For the text-containing cell, return its midpoint in [X, Y] coordinate format. 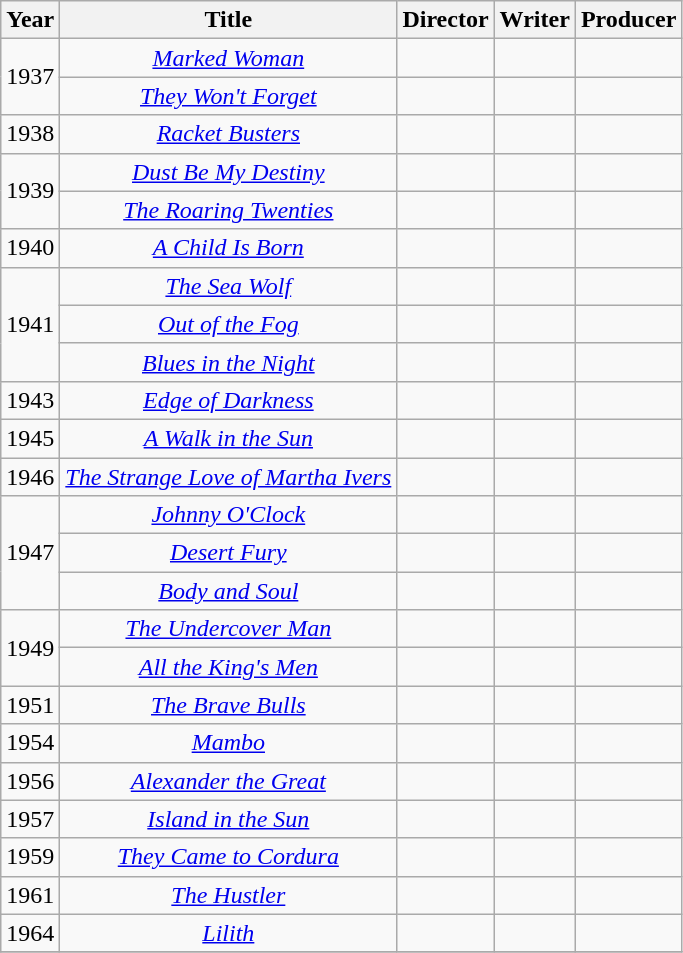
Body and Soul [228, 591]
1951 [30, 705]
1938 [30, 134]
Year [30, 20]
Marked Woman [228, 58]
1957 [30, 819]
A Walk in the Sun [228, 438]
Island in the Sun [228, 819]
Mambo [228, 743]
1939 [30, 191]
The Sea Wolf [228, 286]
Blues in the Night [228, 362]
Dust Be My Destiny [228, 172]
1954 [30, 743]
The Undercover Man [228, 629]
1961 [30, 895]
Lilith [228, 933]
Director [446, 20]
Racket Busters [228, 134]
1949 [30, 648]
Writer [534, 20]
Alexander the Great [228, 781]
1964 [30, 933]
The Roaring Twenties [228, 210]
The Brave Bulls [228, 705]
The Hustler [228, 895]
1947 [30, 553]
They Won't Forget [228, 96]
1937 [30, 77]
1943 [30, 400]
Producer [628, 20]
1945 [30, 438]
Title [228, 20]
They Came to Cordura [228, 857]
Out of the Fog [228, 324]
Edge of Darkness [228, 400]
1959 [30, 857]
1940 [30, 248]
All the King's Men [228, 667]
The Strange Love of Martha Ivers [228, 477]
1941 [30, 324]
A Child Is Born [228, 248]
1946 [30, 477]
Johnny O'Clock [228, 515]
Desert Fury [228, 553]
1956 [30, 781]
